For the text-containing cell, return its midpoint in [x, y] coordinate format. 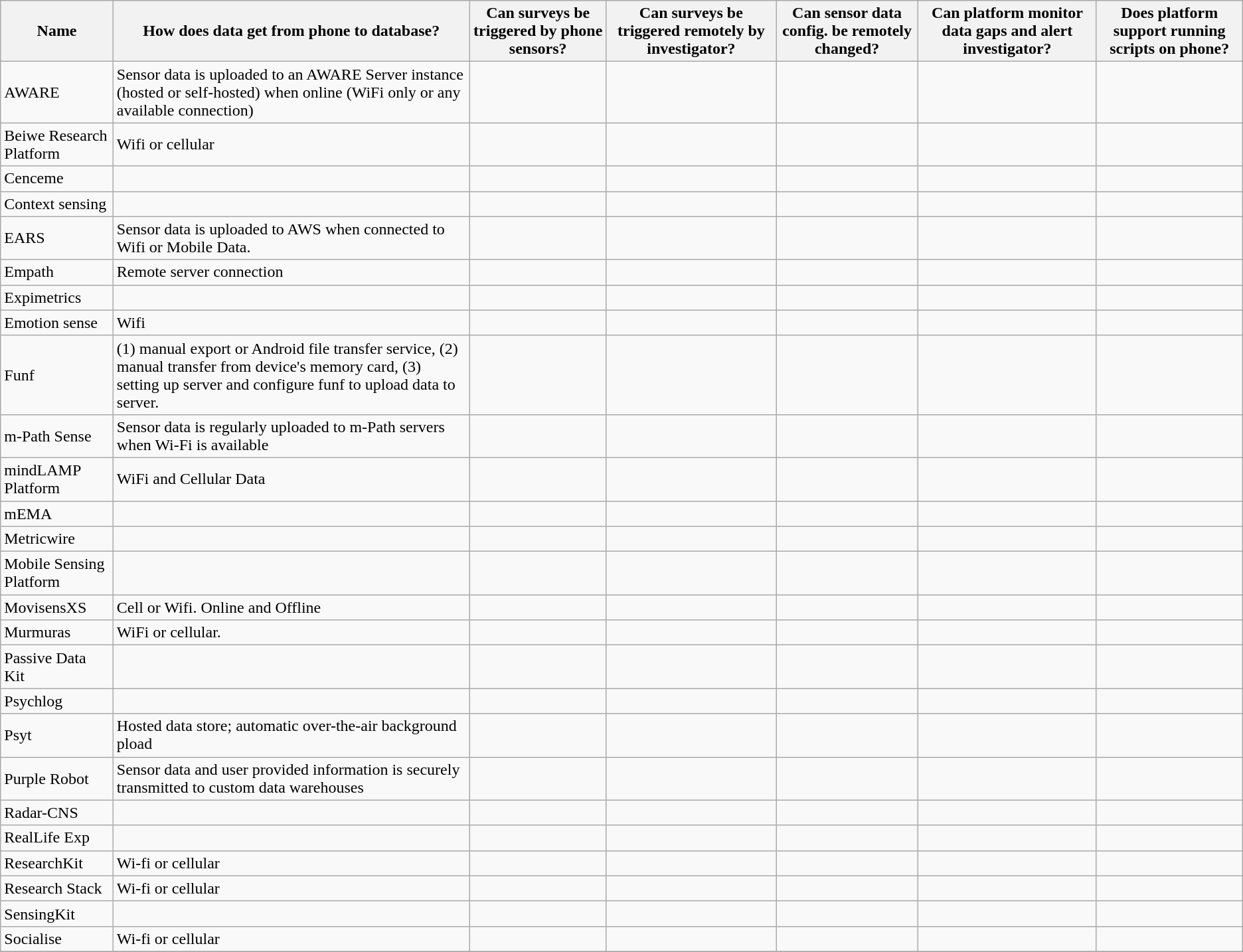
RealLife Exp [57, 838]
WiFi and Cellular Data [291, 479]
Purple Robot [57, 778]
Can sensor data config. be remotely changed? [847, 31]
Psyt [57, 736]
Remote server connection [291, 272]
Expimetrics [57, 297]
ResearchKit [57, 863]
Can platform monitor data gaps and alert investigator? [1007, 31]
Psychlog [57, 701]
Wifi or cellular [291, 145]
Mobile Sensing Platform [57, 574]
Sensor data is uploaded to an AWARE Server instance (hosted or self-hosted) when online (WiFi only or any available connection) [291, 92]
Funf [57, 374]
Passive Data Kit [57, 667]
MovisensXS [57, 607]
Sensor data and user provided information is securely transmitted to custom data warehouses [291, 778]
mEMA [57, 513]
Context sensing [57, 204]
Empath [57, 272]
Can surveys be triggered remotely by investigator? [691, 31]
Cenceme [57, 179]
mindLAMP Platform [57, 479]
EARS [57, 238]
Murmuras [57, 633]
Does platform support running scripts on phone? [1169, 31]
Sensor data is regularly uploaded to m-Path servers when Wi-Fi is available [291, 436]
Beiwe Research Platform [57, 145]
AWARE [57, 92]
Socialise [57, 939]
Can surveys be triggered by phone sensors? [538, 31]
Name [57, 31]
Sensor data is uploaded to AWS when connected to Wifi or Mobile Data. [291, 238]
Wifi [291, 323]
m-Path Sense [57, 436]
Emotion sense [57, 323]
Hosted data store; automatic over-the-air background pload [291, 736]
Radar-CNS [57, 813]
Cell or Wifi. Online and Offline [291, 607]
How does data get from phone to database? [291, 31]
Metricwire [57, 539]
Research Stack [57, 888]
WiFi or cellular. [291, 633]
SensingKit [57, 913]
